Return [X, Y] of the center of cell containing provided text 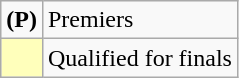
Qualified for finals [140, 58]
(P) [22, 20]
Premiers [140, 20]
